Find where the given text appears and provide that cell's center as [X, Y] coordinate. 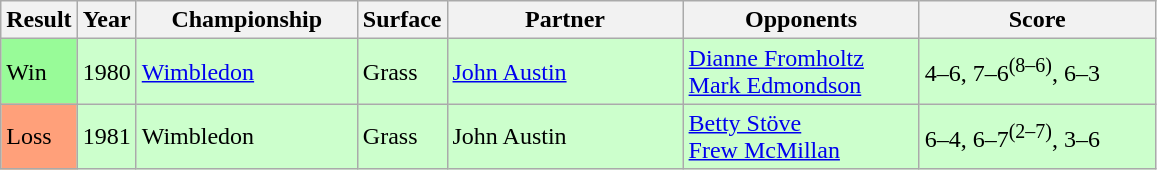
1980 [106, 72]
1981 [106, 136]
Win [39, 72]
Surface [402, 20]
6–4, 6–7(2–7), 3–6 [1037, 136]
Championship [246, 20]
Loss [39, 136]
Betty Stöve Frew McMillan [801, 136]
Partner [565, 20]
Dianne Fromholtz Mark Edmondson [801, 72]
Opponents [801, 20]
4–6, 7–6(8–6), 6–3 [1037, 72]
Result [39, 20]
Score [1037, 20]
Year [106, 20]
